Return the [x, y] coordinate for the center point of the cell that contains the specified text.  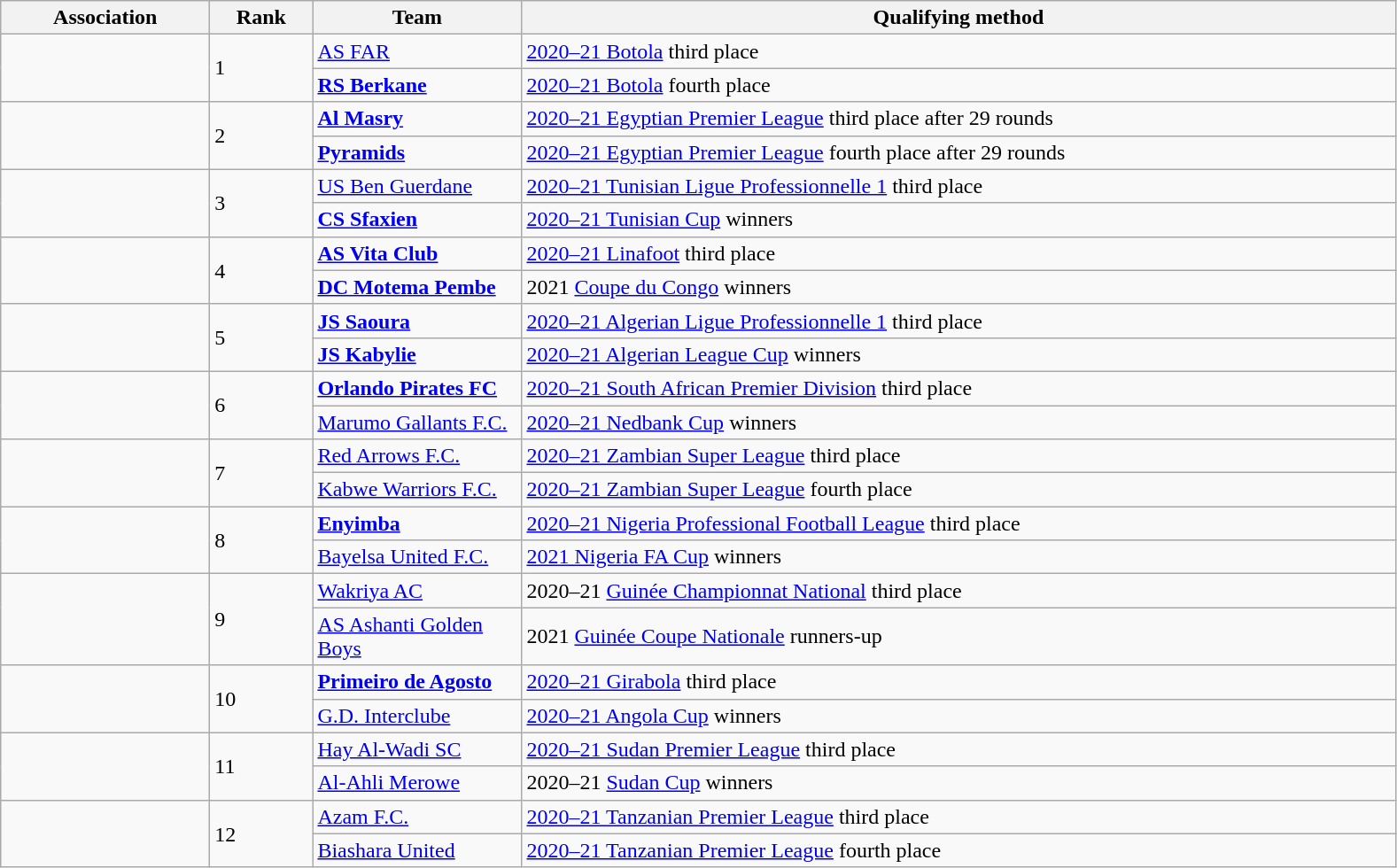
Orlando Pirates FC [417, 388]
Kabwe Warriors F.C. [417, 490]
2021 Nigeria FA Cup winners [958, 557]
AS Ashanti Golden Boys [417, 636]
Qualifying method [958, 18]
Team [417, 18]
2020–21 Nedbank Cup winners [958, 422]
AS FAR [417, 51]
2020–21 Botola third place [958, 51]
Biashara United [417, 850]
2 [261, 136]
CS Sfaxien [417, 220]
Association [105, 18]
10 [261, 699]
Azam F.C. [417, 817]
2020–21 Zambian Super League third place [958, 456]
2021 Coupe du Congo winners [958, 287]
Hay Al-Wadi SC [417, 749]
8 [261, 540]
2020–21 Botola fourth place [958, 85]
4 [261, 270]
Rank [261, 18]
RS Berkane [417, 85]
Pyramids [417, 152]
2020–21 Angola Cup winners [958, 716]
11 [261, 766]
Red Arrows F.C. [417, 456]
Wakriya AC [417, 591]
Primeiro de Agosto [417, 682]
2020–21 Guinée Championnat National third place [958, 591]
JS Saoura [417, 321]
Al Masry [417, 119]
US Ben Guerdane [417, 186]
1 [261, 68]
2020–21 Algerian Ligue Professionnelle 1 third place [958, 321]
2020–21 Tunisian Cup winners [958, 220]
2020–21 Tanzanian Premier League third place [958, 817]
9 [261, 620]
2020–21 South African Premier Division third place [958, 388]
3 [261, 203]
6 [261, 405]
G.D. Interclube [417, 716]
DC Motema Pembe [417, 287]
12 [261, 833]
2021 Guinée Coupe Nationale runners-up [958, 636]
2020–21 Girabola third place [958, 682]
AS Vita Club [417, 253]
2020–21 Tunisian Ligue Professionnelle 1 third place [958, 186]
2020–21 Algerian League Cup winners [958, 354]
2020–21 Zambian Super League fourth place [958, 490]
7 [261, 473]
Al-Ahli Merowe [417, 783]
JS Kabylie [417, 354]
2020–21 Egyptian Premier League third place after 29 rounds [958, 119]
Marumo Gallants F.C. [417, 422]
5 [261, 337]
2020–21 Egyptian Premier League fourth place after 29 rounds [958, 152]
2020–21 Sudan Cup winners [958, 783]
Bayelsa United F.C. [417, 557]
2020–21 Nigeria Professional Football League third place [958, 523]
2020–21 Tanzanian Premier League fourth place [958, 850]
Enyimba [417, 523]
2020–21 Sudan Premier League third place [958, 749]
2020–21 Linafoot third place [958, 253]
